Search for the cell housing the specified text and yield its (X, Y) center coordinate. 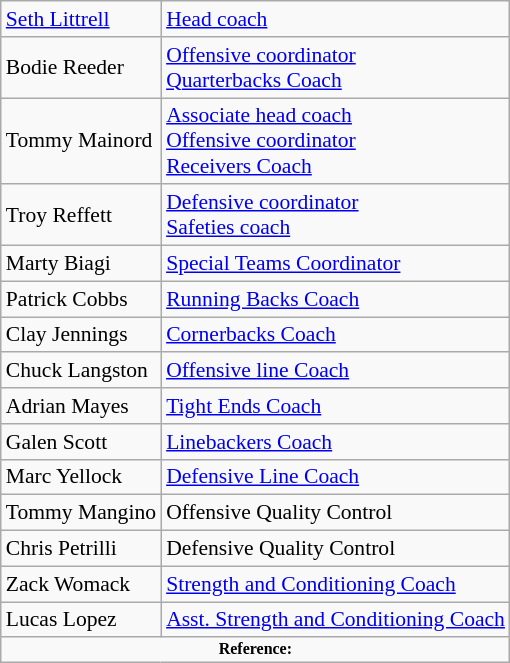
Lucas Lopez (81, 620)
Associate head coach Offensive coordinator Receivers Coach (336, 142)
Tommy Mangino (81, 513)
Zack Womack (81, 584)
Offensive Quality Control (336, 513)
Special Teams Coordinator (336, 264)
Defensive Quality Control (336, 549)
Offensive line Coach (336, 371)
Troy Reffett (81, 216)
Running Backs Coach (336, 299)
Reference: (256, 650)
Linebackers Coach (336, 442)
Head coach (336, 19)
Galen Scott (81, 442)
Strength and Conditioning Coach (336, 584)
Marc Yellock (81, 477)
Marty Biagi (81, 264)
Defensive Line Coach (336, 477)
Chuck Langston (81, 371)
Defensive coordinator Safeties coach (336, 216)
Clay Jennings (81, 335)
Tommy Mainord (81, 142)
Tight Ends Coach (336, 406)
Offensive coordinator Quarterbacks Coach (336, 68)
Bodie Reeder (81, 68)
Adrian Mayes (81, 406)
Patrick Cobbs (81, 299)
Seth Littrell (81, 19)
Chris Petrilli (81, 549)
Asst. Strength and Conditioning Coach (336, 620)
Cornerbacks Coach (336, 335)
